For the text-containing cell, return its midpoint in (X, Y) coordinate format. 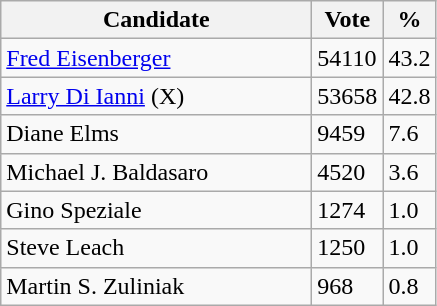
1274 (348, 210)
7.6 (410, 134)
0.8 (410, 286)
53658 (348, 96)
54110 (348, 58)
Gino Speziale (156, 210)
3.6 (410, 172)
Larry Di Ianni (X) (156, 96)
Fred Eisenberger (156, 58)
1250 (348, 248)
Candidate (156, 20)
968 (348, 286)
42.8 (410, 96)
Steve Leach (156, 248)
Martin S. Zuliniak (156, 286)
% (410, 20)
43.2 (410, 58)
Vote (348, 20)
4520 (348, 172)
Diane Elms (156, 134)
Michael J. Baldasaro (156, 172)
9459 (348, 134)
